Return [X, Y] of the center of cell containing provided text 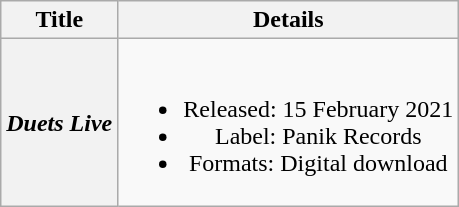
Released: 15 February 2021Label: Panik RecordsFormats: Digital download [288, 122]
Duets Live [60, 122]
Details [288, 20]
Title [60, 20]
